Search for the cell housing the specified text and yield its [X, Y] center coordinate. 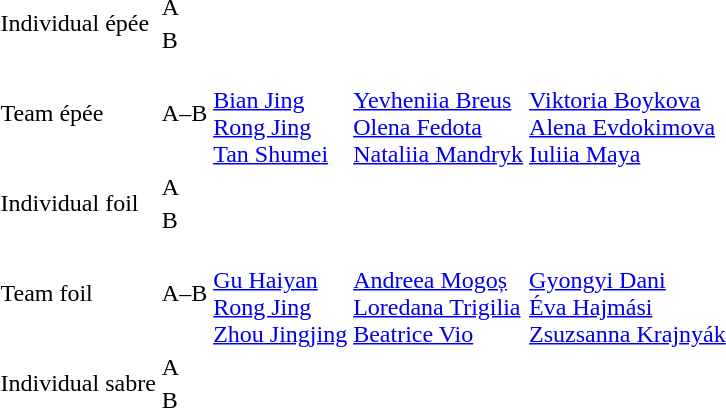
Gu HaiyanRong JingZhou Jingjing [280, 294]
Andreea MogoșLoredana TrigiliaBeatrice Vio [438, 294]
Bian JingRong JingTan Shumei [280, 114]
Yevheniia BreusOlena FedotaNataliia Mandryk [438, 114]
